Determine the [x, y] coordinate at the center of the cell enclosing the given text.  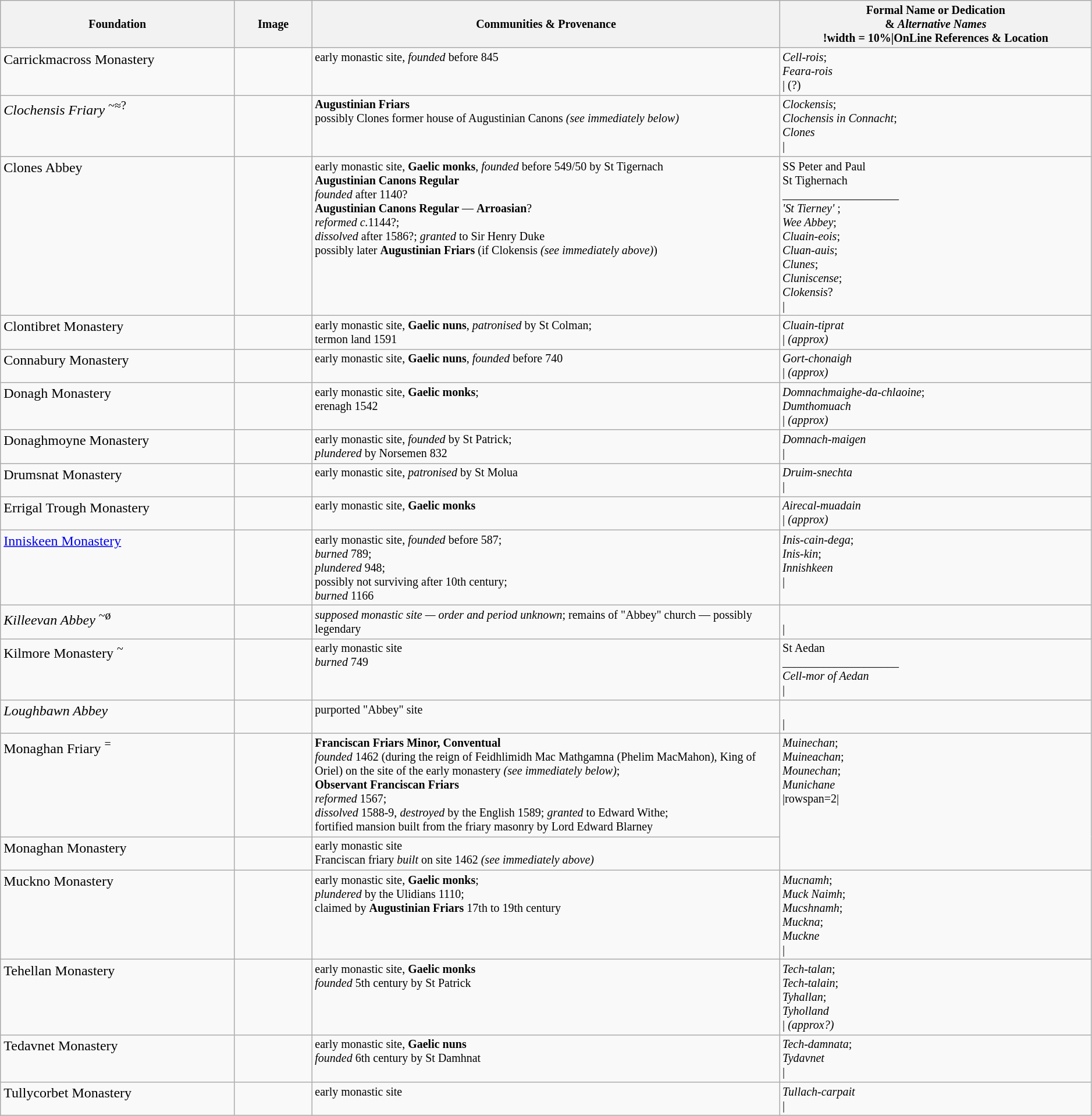
Connabury Monastery [118, 365]
Muckno Monastery [118, 915]
early monastic site, founded before 845 [546, 72]
Killeevan Abbey ~ø [118, 622]
Tehellan Monastery [118, 997]
Tullach-carpait| [936, 1099]
Augustinian Friarspossibly Clones former house of Augustinian Canons (see immediately below) [546, 126]
Drumsnat Monastery [118, 480]
early monastic site, patronised by St Molua [546, 480]
Gort-chonaigh| (approx) [936, 365]
Donaghmoyne Monastery [118, 447]
Image [273, 24]
Monaghan Monastery [118, 854]
Loughbawn Abbey [118, 716]
early monastic site, Gaelic monksfounded 5th century by St Patrick [546, 997]
Airecal-muadain| (approx) [936, 513]
Communities & Provenance [546, 24]
early monastic site, Gaelic nuns, patronised by St Colman;termon land 1591 [546, 333]
Clockensis;Clochensis in Connacht;Clones| [936, 126]
Clones Abbey [118, 236]
Muinechan;Muineachan;Mounechan;Munichane|rowspan=2| [936, 803]
supposed monastic site — order and period unknown; remains of "Abbey" church — possibly legendary [546, 622]
Inis-cain-dega;Inis-kin;Innishkeen| [936, 568]
purported "Abbey" site [546, 716]
Druim-snechta| [936, 480]
Mucnamh;Muck Naimh;Mucshnamh;Muckna;Muckne| [936, 915]
Cell-rois;Feara-rois| (?) [936, 72]
Formal Name or Dedication & Alternative Names!width = 10%|OnLine References & Location [936, 24]
early monastic site, Gaelic monks [546, 513]
Domnachmaighe-da-chlaoine;Dumthomuach| (approx) [936, 406]
early monastic site, Gaelic nuns, founded before 740 [546, 365]
early monastic site [546, 1099]
Cluain-tiprat| (approx) [936, 333]
early monastic site, Gaelic nunsfounded 6th century by St Damhnat [546, 1058]
St Aedan____________________Cell-mor of Aedan| [936, 670]
Domnach-maigen| [936, 447]
Tech-talan;Tech-talain;Tyhallan;Tyholland| (approx?) [936, 997]
early monastic siteburned 749 [546, 670]
Kilmore Monastery ~ [118, 670]
early monastic site, founded before 587;burned 789;plundered 948;possibly not surviving after 10th century;burned 1166 [546, 568]
Clochensis Friary ~≈? [118, 126]
Errigal Trough Monastery [118, 513]
Tedavnet Monastery [118, 1058]
early monastic site, Gaelic monks;erenagh 1542 [546, 406]
Donagh Monastery [118, 406]
early monastic siteFranciscan friary built on site 1462 (see immediately above) [546, 854]
Inniskeen Monastery [118, 568]
Tullycorbet Monastery [118, 1099]
Clontibret Monastery [118, 333]
Monaghan Friary = [118, 785]
Foundation [118, 24]
Carrickmacross Monastery [118, 72]
SS Peter and PaulSt Tighernach____________________ 'St Tierney' ;Wee Abbey;Cluain-eois;Cluan-auis;Clunes;Cluniscense;Clokensis?| [936, 236]
Tech-damnata;Tydavnet| [936, 1058]
early monastic site, Gaelic monks;plundered by the Ulidians 1110;claimed by Augustinian Friars 17th to 19th century [546, 915]
early monastic site, founded by St Patrick;plundered by Norsemen 832 [546, 447]
